Provide the [X, Y] coordinate of the cell's center where the given text is located.  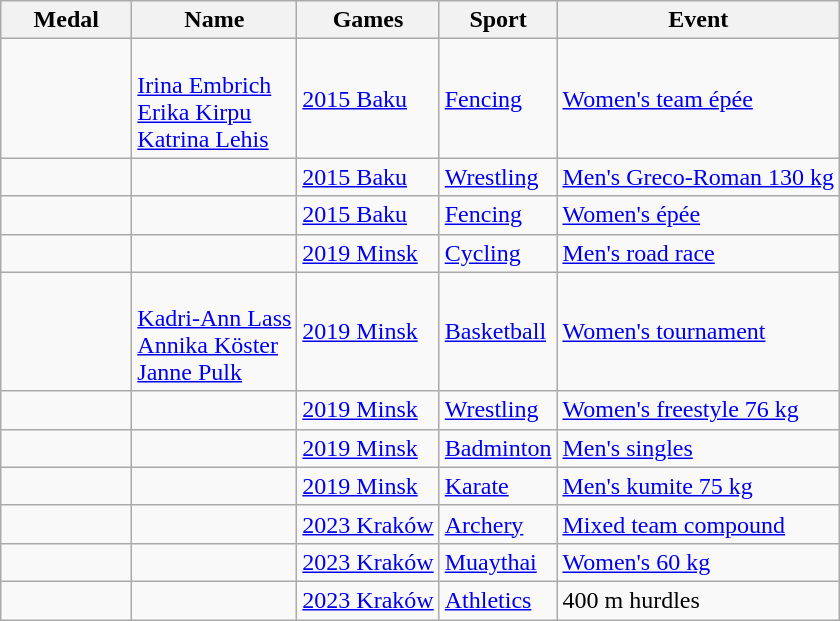
Women's team épée [698, 98]
Men's Greco-Roman 130 kg [698, 177]
Basketball [498, 332]
Badminton [498, 448]
Women's épée [698, 215]
Men's road race [698, 253]
Karate [498, 486]
Men's kumite 75 kg [698, 486]
Mixed team compound [698, 524]
Medal [66, 20]
Men's singles [698, 448]
Games [368, 20]
Athletics [498, 600]
Sport [498, 20]
Kadri-Ann LassAnnika KösterJanne Pulk [214, 332]
Muaythai [498, 562]
Cycling [498, 253]
Archery [498, 524]
Women's freestyle 76 kg [698, 410]
Event [698, 20]
Irina Embrich Erika Kirpu Katrina Lehis [214, 98]
Women's tournament [698, 332]
400 m hurdles [698, 600]
Name [214, 20]
Women's 60 kg [698, 562]
